Detect which cell encompasses the target text, then output its (X, Y) center coordinate. 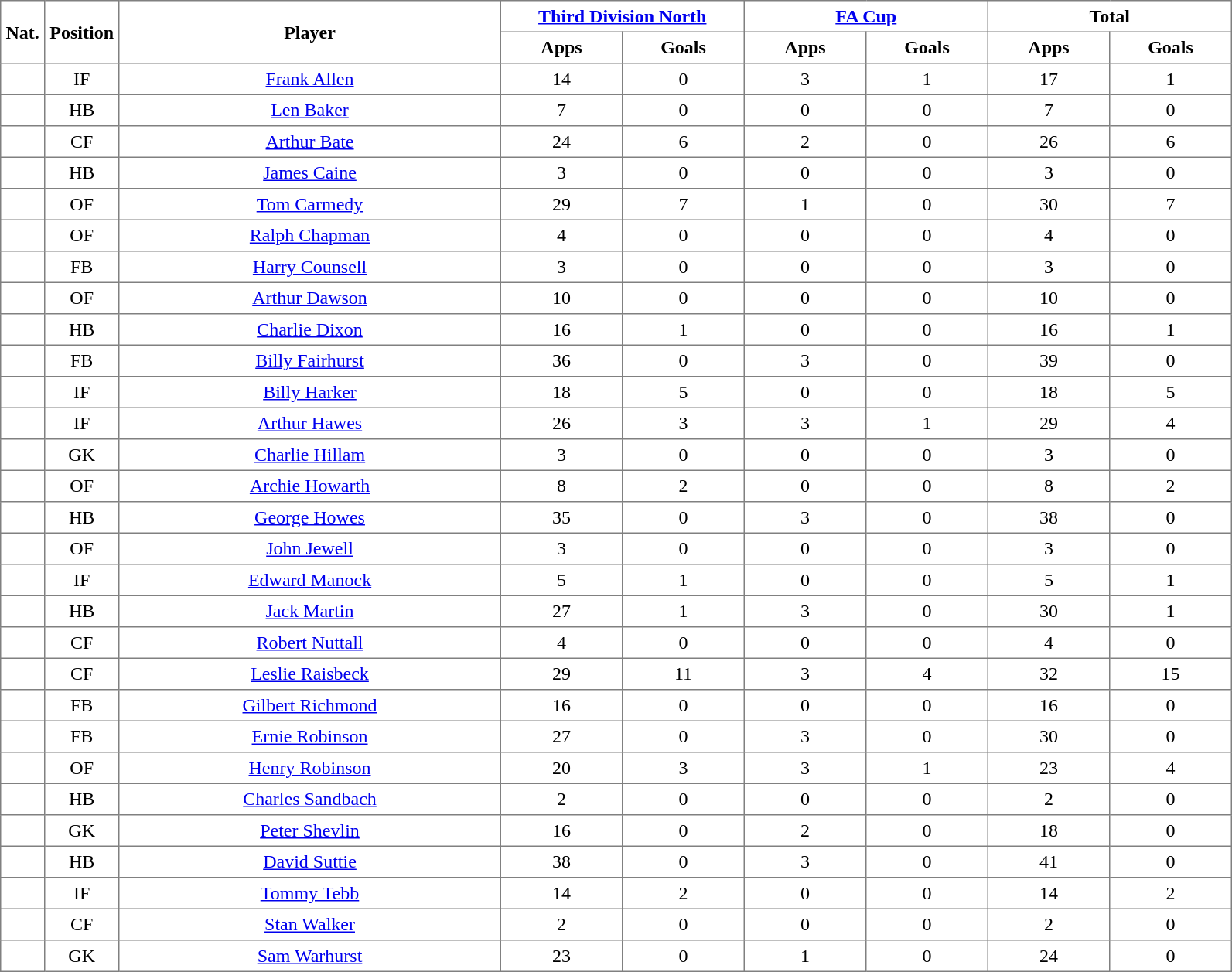
Tommy Tebb (310, 893)
Billy Fairhurst (310, 360)
Player (310, 32)
Gilbert Richmond (310, 705)
Position (82, 32)
Charlie Dixon (310, 329)
Sam Warhurst (310, 956)
Nat. (23, 32)
Arthur Dawson (310, 298)
32 (1049, 674)
11 (684, 674)
Total (1109, 16)
David Suttie (310, 861)
Ernie Robinson (310, 736)
Third Division North (622, 16)
Archie Howarth (310, 486)
Tom Carmedy (310, 204)
39 (1049, 360)
36 (561, 360)
Harry Counsell (310, 267)
John Jewell (310, 548)
15 (1171, 674)
James Caine (310, 172)
Robert Nuttall (310, 643)
Billy Harker (310, 392)
41 (1049, 861)
Leslie Raisbeck (310, 674)
George Howes (310, 517)
FA Cup (866, 16)
Stan Walker (310, 924)
35 (561, 517)
Charlie Hillam (310, 455)
Arthur Hawes (310, 423)
Charles Sandbach (310, 799)
Frank Allen (310, 79)
20 (561, 768)
Jack Martin (310, 611)
Len Baker (310, 110)
Arthur Bate (310, 142)
Peter Shevlin (310, 830)
17 (1049, 79)
Henry Robinson (310, 768)
Edward Manock (310, 580)
Ralph Chapman (310, 235)
